Find where the given text appears and provide that cell's center as (X, Y) coordinate. 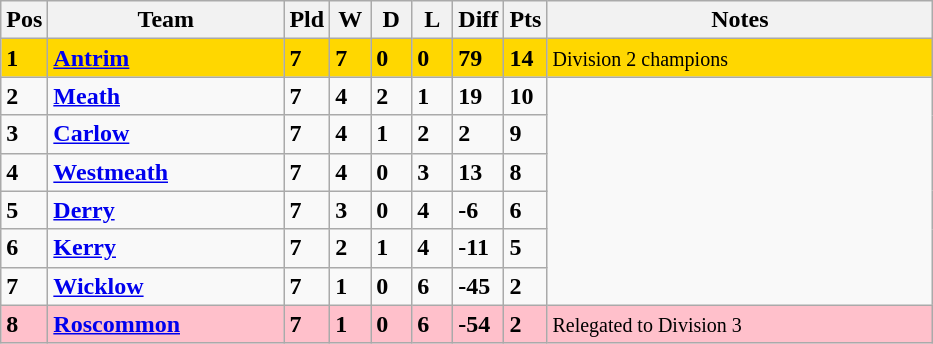
Notes (740, 20)
D (392, 20)
Pld (307, 20)
Westmeath (166, 172)
Pos (24, 20)
-45 (478, 286)
Derry (166, 210)
9 (526, 134)
Antrim (166, 58)
Meath (166, 96)
Team (166, 20)
13 (478, 172)
10 (526, 96)
Division 2 champions (740, 58)
Pts (526, 20)
Carlow (166, 134)
-6 (478, 210)
Diff (478, 20)
-54 (478, 324)
W (350, 20)
-11 (478, 248)
Relegated to Division 3 (740, 324)
L (432, 20)
Wicklow (166, 286)
Roscommon (166, 324)
Kerry (166, 248)
14 (526, 58)
19 (478, 96)
79 (478, 58)
